Find where the given text appears and provide that cell's center as [x, y] coordinate. 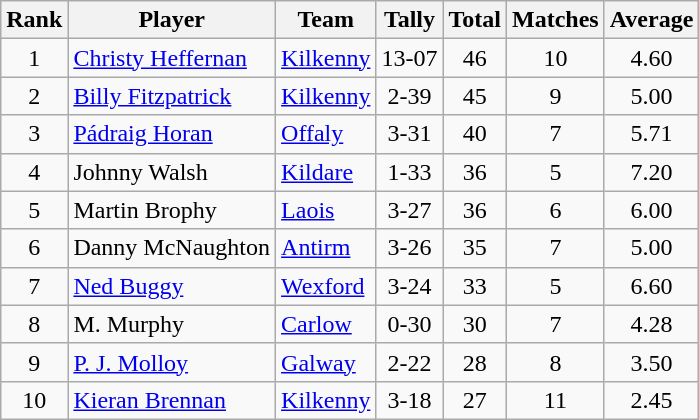
1 [34, 58]
2-39 [410, 96]
P. J. Molloy [172, 362]
3-24 [410, 286]
3-27 [410, 210]
2-22 [410, 362]
45 [475, 96]
Johnny Walsh [172, 172]
6.60 [652, 286]
40 [475, 134]
3-31 [410, 134]
Kieran Brennan [172, 400]
Rank [34, 20]
11 [556, 400]
13-07 [410, 58]
27 [475, 400]
46 [475, 58]
Galway [326, 362]
6.00 [652, 210]
Tally [410, 20]
3.50 [652, 362]
Kildare [326, 172]
Billy Fitzpatrick [172, 96]
4.28 [652, 324]
Offaly [326, 134]
2 [34, 96]
4.60 [652, 58]
Antirm [326, 248]
Martin Brophy [172, 210]
33 [475, 286]
Wexford [326, 286]
7.20 [652, 172]
M. Murphy [172, 324]
Average [652, 20]
5.71 [652, 134]
0-30 [410, 324]
3-26 [410, 248]
Danny McNaughton [172, 248]
1-33 [410, 172]
Carlow [326, 324]
3-18 [410, 400]
Pádraig Horan [172, 134]
Team [326, 20]
Player [172, 20]
Total [475, 20]
35 [475, 248]
Matches [556, 20]
3 [34, 134]
30 [475, 324]
Laois [326, 210]
Christy Heffernan [172, 58]
2.45 [652, 400]
4 [34, 172]
Ned Buggy [172, 286]
28 [475, 362]
